Determine the [X, Y] coordinate at the center of the cell enclosing the given text.  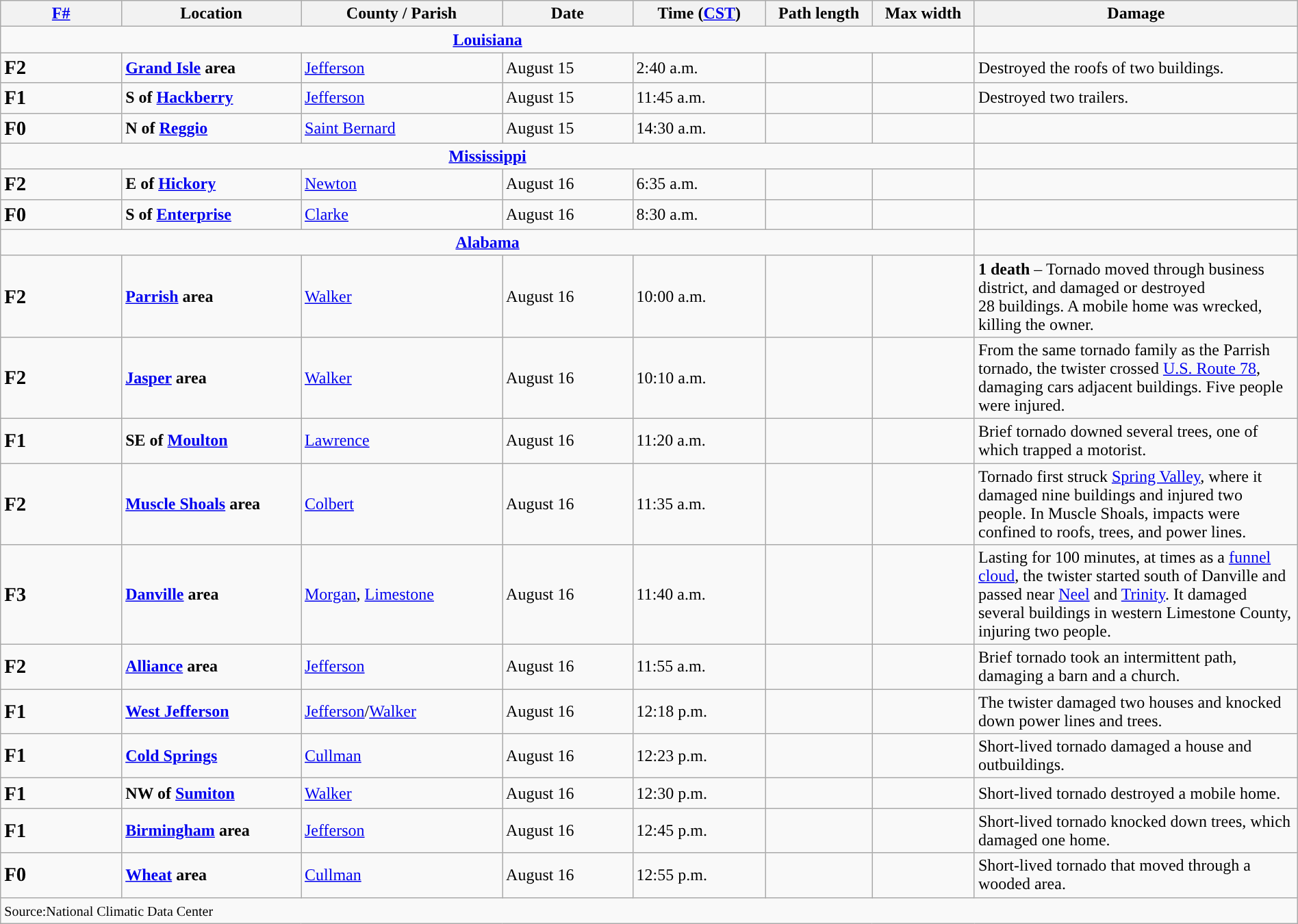
Grand Isle area [212, 68]
N of Reggio [212, 128]
10:00 a.m. [699, 296]
Louisiana [487, 40]
Brief tornado downed several trees, one of which trapped a motorist. [1136, 441]
Saint Bernard [402, 128]
11:40 a.m. [699, 595]
Path length [819, 14]
11:20 a.m. [699, 441]
Mississippi [487, 156]
Wheat area [212, 875]
11:35 a.m. [699, 504]
F# [62, 14]
14:30 a.m. [699, 128]
West Jefferson [212, 712]
Source:National Climatic Data Center [649, 910]
Short-lived tornado damaged a house and outbuildings. [1136, 756]
Jasper area [212, 378]
8:30 a.m. [699, 214]
Damage [1136, 14]
S of Hackberry [212, 98]
Destroyed two trailers. [1136, 98]
From the same tornado family as the Parrish tornado, the twister crossed U.S. Route 78, damaging cars adjacent buildings. Five people were injured. [1136, 378]
SE of Moulton [212, 441]
11:55 a.m. [699, 667]
12:18 p.m. [699, 712]
NW of Sumiton [212, 793]
12:45 p.m. [699, 831]
Short-lived tornado that moved through a wooded area. [1136, 875]
1 death – Tornado moved through business district, and damaged or destroyed 28 buildings. A mobile home was wrecked, killing the owner. [1136, 296]
Morgan, Limestone [402, 595]
E of Hickory [212, 184]
Alabama [487, 242]
2:40 a.m. [699, 68]
The twister damaged two houses and knocked down power lines and trees. [1136, 712]
Jefferson/Walker [402, 712]
Muscle Shoals area [212, 504]
12:55 p.m. [699, 875]
11:45 a.m. [699, 98]
Alliance area [212, 667]
Short-lived tornado destroyed a mobile home. [1136, 793]
10:10 a.m. [699, 378]
Location [212, 14]
Lawrence [402, 441]
Clarke [402, 214]
Parrish area [212, 296]
Destroyed the roofs of two buildings. [1136, 68]
Birmingham area [212, 831]
12:23 p.m. [699, 756]
County / Parish [402, 14]
Date [568, 14]
Time (CST) [699, 14]
Max width [924, 14]
Brief tornado took an intermittent path, damaging a barn and a church. [1136, 667]
S of Enterprise [212, 214]
6:35 a.m. [699, 184]
Cold Springs [212, 756]
F3 [62, 595]
Newton [402, 184]
12:30 p.m. [699, 793]
Colbert [402, 504]
Danville area [212, 595]
Short-lived tornado knocked down trees, which damaged one home. [1136, 831]
